Provide the (x, y) coordinate of the cell's center where the given text is located.  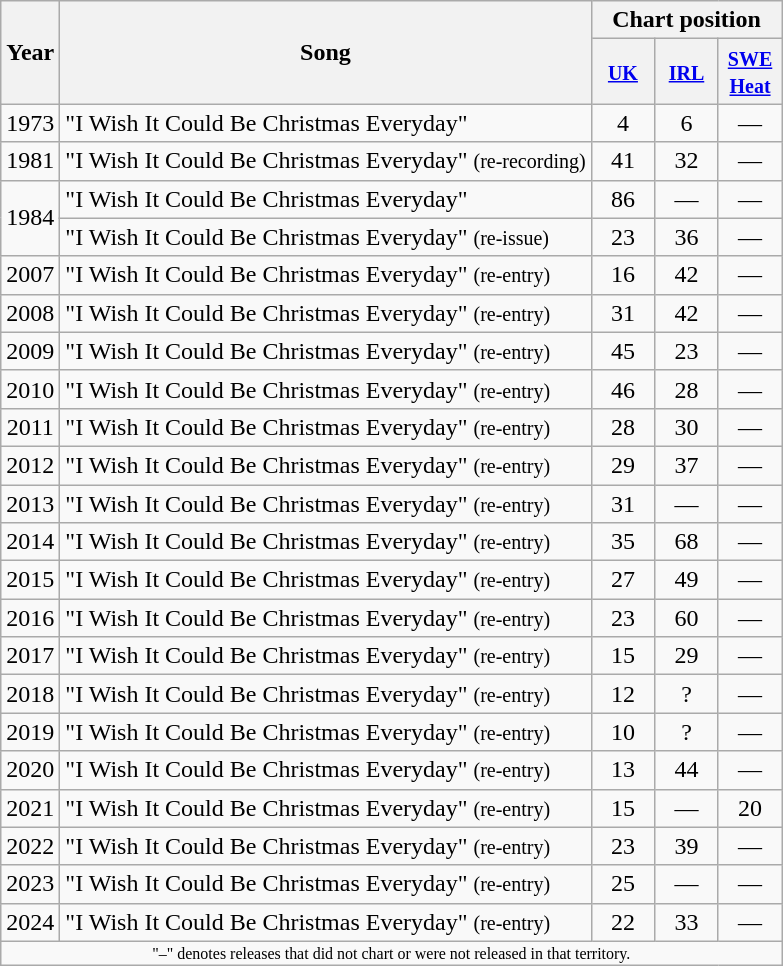
6 (687, 123)
45 (623, 351)
32 (687, 161)
2015 (30, 580)
2014 (30, 542)
20 (750, 808)
13 (623, 770)
2013 (30, 503)
60 (687, 618)
12 (623, 694)
Chart position (686, 20)
2018 (30, 694)
33 (687, 922)
"–" denotes releases that did not chart or were not released in that territory. (392, 953)
1981 (30, 161)
10 (623, 732)
2012 (30, 465)
86 (623, 199)
2022 (30, 846)
2017 (30, 656)
UK (623, 72)
39 (687, 846)
Year (30, 52)
"I Wish It Could Be Christmas Everyday" (re-issue) (326, 237)
1984 (30, 218)
1973 (30, 123)
16 (623, 275)
2010 (30, 389)
35 (623, 542)
2021 (30, 808)
2024 (30, 922)
4 (623, 123)
25 (623, 884)
41 (623, 161)
2019 (30, 732)
2011 (30, 427)
49 (687, 580)
2007 (30, 275)
68 (687, 542)
46 (623, 389)
2016 (30, 618)
2023 (30, 884)
"I Wish It Could Be Christmas Everyday" (re-recording) (326, 161)
36 (687, 237)
2020 (30, 770)
37 (687, 465)
2008 (30, 313)
30 (687, 427)
27 (623, 580)
IRL (687, 72)
SWE Heat (750, 72)
Song (326, 52)
22 (623, 922)
44 (687, 770)
2009 (30, 351)
